Determine the [X, Y] coordinate at the center of the cell enclosing the given text.  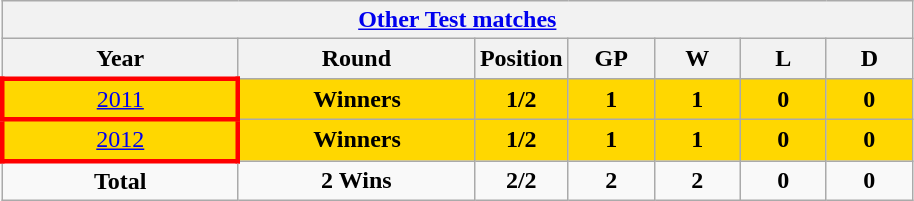
Position [521, 59]
Other Test matches [457, 20]
2 Wins [356, 180]
2/2 [521, 180]
L [783, 59]
W [697, 59]
2011 [120, 98]
GP [611, 59]
Year [120, 59]
Round [356, 59]
Total [120, 180]
D [869, 59]
2012 [120, 140]
